Determine the (x, y) coordinate at the center of the cell enclosing the given text.  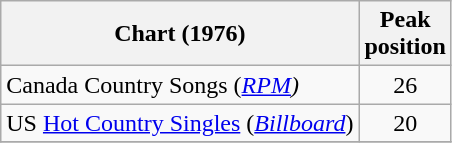
20 (405, 123)
26 (405, 85)
Canada Country Songs (RPM) (180, 85)
Peakposition (405, 34)
Chart (1976) (180, 34)
US Hot Country Singles (Billboard) (180, 123)
